Determine the [X, Y] coordinate at the center of the cell enclosing the given text.  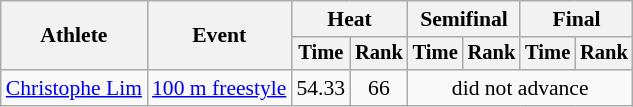
100 m freestyle [219, 88]
Athlete [74, 36]
Heat [349, 19]
Final [576, 19]
Semifinal [464, 19]
66 [379, 88]
did not advance [520, 88]
Event [219, 36]
54.33 [320, 88]
Christophe Lim [74, 88]
